Detect which cell encompasses the target text, then output its [x, y] center coordinate. 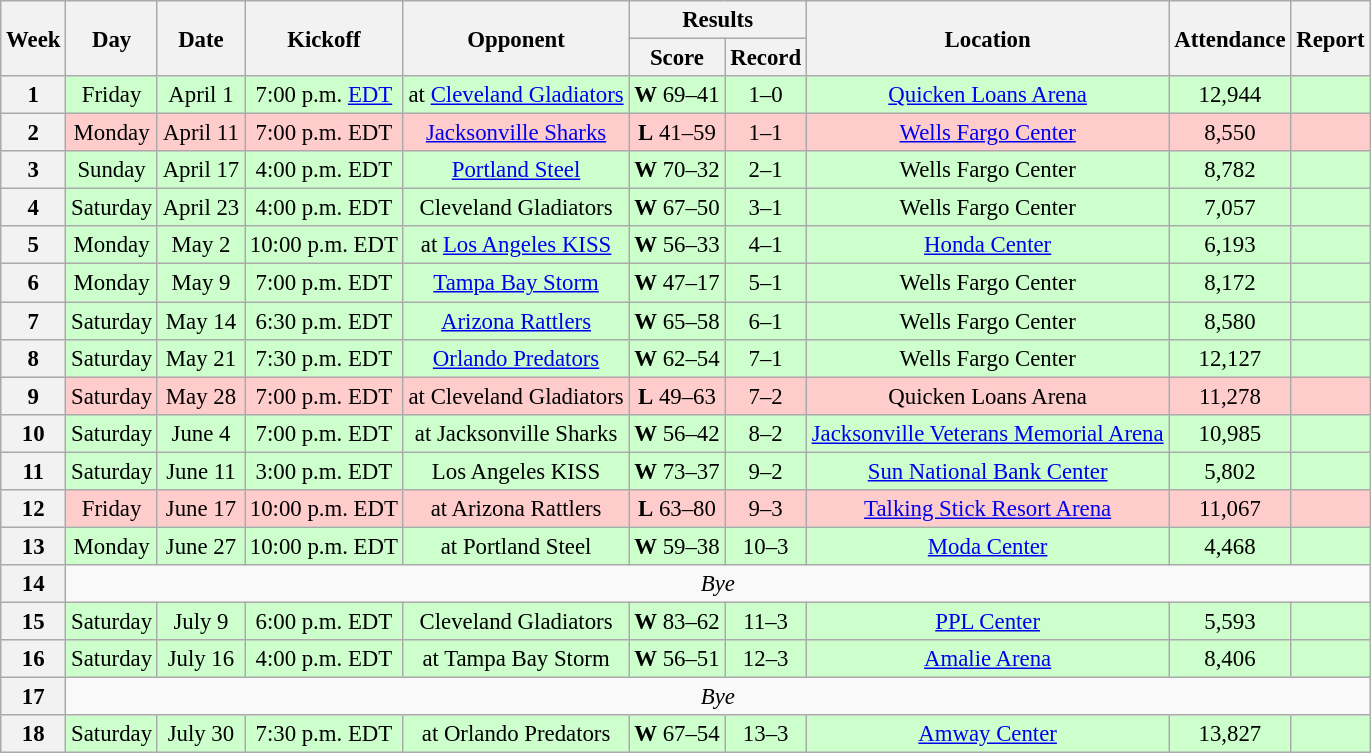
2 [34, 133]
3–1 [766, 208]
May 2 [200, 245]
1–0 [766, 95]
Jacksonville Veterans Memorial Arena [988, 433]
PPL Center [988, 621]
11 [34, 471]
4–1 [766, 245]
16 [34, 659]
April 17 [200, 170]
Sun National Bank Center [988, 471]
W 65–58 [677, 321]
5,802 [1230, 471]
12–3 [766, 659]
at Jacksonville Sharks [516, 433]
W 67–50 [677, 208]
W 62–54 [677, 358]
Sunday [112, 170]
6,193 [1230, 245]
12,944 [1230, 95]
7–1 [766, 358]
8,172 [1230, 283]
8,550 [1230, 133]
May 9 [200, 283]
Portland Steel [516, 170]
May 28 [200, 396]
Attendance [1230, 38]
6 [34, 283]
July 9 [200, 621]
Jacksonville Sharks [516, 133]
10–3 [766, 546]
12 [34, 509]
Orlando Predators [516, 358]
July 30 [200, 734]
Date [200, 38]
W 83–62 [677, 621]
Honda Center [988, 245]
2–1 [766, 170]
Los Angeles KISS [516, 471]
May 21 [200, 358]
April 11 [200, 133]
April 23 [200, 208]
11,278 [1230, 396]
1–1 [766, 133]
5 [34, 245]
5,593 [1230, 621]
at Portland Steel [516, 546]
Record [766, 58]
at Arizona Rattlers [516, 509]
9 [34, 396]
3:00 p.m. EDT [324, 471]
8–2 [766, 433]
11–3 [766, 621]
12,127 [1230, 358]
W 56–33 [677, 245]
Amway Center [988, 734]
Kickoff [324, 38]
W 70–32 [677, 170]
13 [34, 546]
July 16 [200, 659]
5–1 [766, 283]
at Los Angeles KISS [516, 245]
Opponent [516, 38]
17 [34, 697]
11,067 [1230, 509]
4 [34, 208]
Week [34, 38]
W 73–37 [677, 471]
Report [1330, 38]
7–2 [766, 396]
Location [988, 38]
W 59–38 [677, 546]
Score [677, 58]
Amalie Arena [988, 659]
June 17 [200, 509]
10,985 [1230, 433]
4,468 [1230, 546]
14 [34, 584]
W 56–51 [677, 659]
W 67–54 [677, 734]
1 [34, 95]
6:30 p.m. EDT [324, 321]
7,057 [1230, 208]
6–1 [766, 321]
W 69–41 [677, 95]
Talking Stick Resort Arena [988, 509]
15 [34, 621]
Tampa Bay Storm [516, 283]
10 [34, 433]
at Orlando Predators [516, 734]
June 4 [200, 433]
3 [34, 170]
May 14 [200, 321]
Day [112, 38]
8,782 [1230, 170]
6:00 p.m. EDT [324, 621]
June 27 [200, 546]
18 [34, 734]
L 63–80 [677, 509]
9–3 [766, 509]
Results [718, 20]
7 [34, 321]
L 49–63 [677, 396]
W 56–42 [677, 433]
9–2 [766, 471]
April 1 [200, 95]
L 41–59 [677, 133]
13,827 [1230, 734]
13–3 [766, 734]
June 11 [200, 471]
8,406 [1230, 659]
8,580 [1230, 321]
8 [34, 358]
Moda Center [988, 546]
Arizona Rattlers [516, 321]
at Tampa Bay Storm [516, 659]
W 47–17 [677, 283]
